Provide the (X, Y) coordinate of the cell's center where the given text is located.  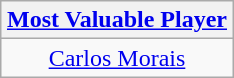
Carlos Morais (116, 58)
Most Valuable Player (116, 20)
